Identify which cell holds the provided text, then report its (X, Y) central coordinate. 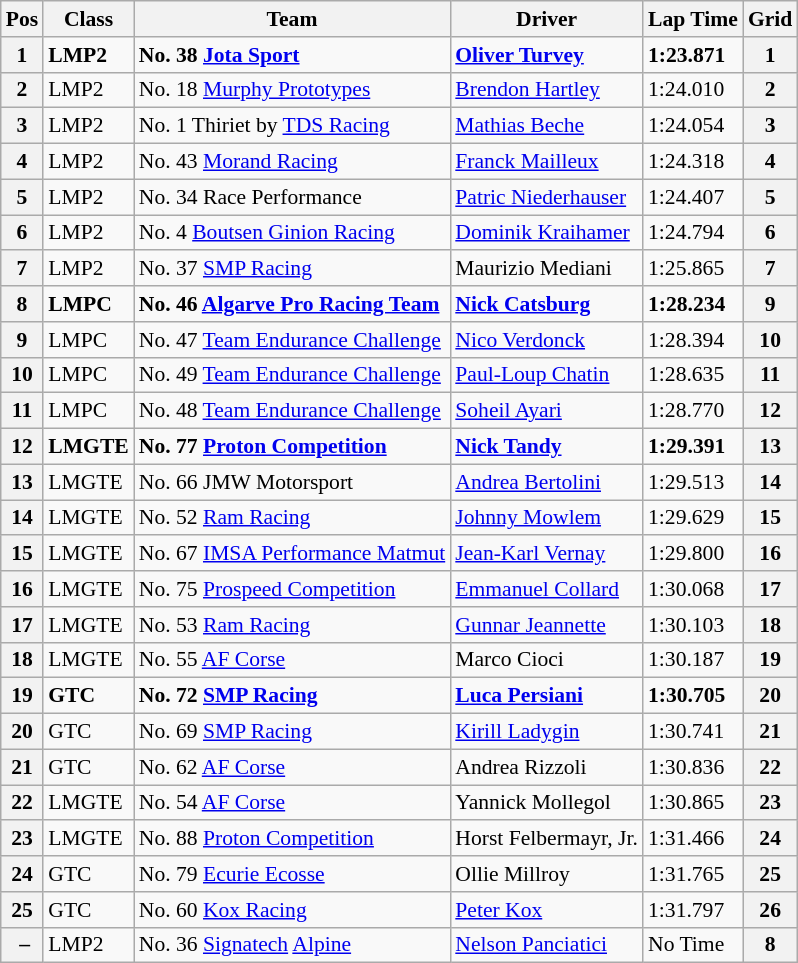
No. 67 IMSA Performance Matmut (292, 554)
1:23.871 (693, 55)
No. 4 Boutsen Ginion Racing (292, 233)
No Time (693, 945)
Nelson Panciatici (546, 945)
1:31.765 (693, 874)
Johnny Mowlem (546, 518)
Yannick Mollegol (546, 803)
No. 66 JMW Motorsport (292, 482)
Lap Time (693, 19)
1:28.635 (693, 375)
1:31.797 (693, 910)
1:29.629 (693, 518)
No. 77 Proton Competition (292, 447)
1:31.466 (693, 839)
No. 53 Ram Racing (292, 625)
Brendon Hartley (546, 90)
No. 1 Thiriet by TDS Racing (292, 126)
Luca Persiani (546, 696)
No. 38 Jota Sport (292, 55)
Oliver Turvey (546, 55)
1:30.705 (693, 696)
No. 18 Murphy Prototypes (292, 90)
26 (770, 910)
1:30.836 (693, 767)
Ollie Millroy (546, 874)
No. 75 Prospeed Competition (292, 589)
1:28.770 (693, 411)
Nick Tandy (546, 447)
Class (88, 19)
1:28.234 (693, 304)
Andrea Bertolini (546, 482)
No. 60 Kox Racing (292, 910)
Team (292, 19)
Dominik Kraihamer (546, 233)
Driver (546, 19)
Horst Felbermayr, Jr. (546, 839)
No. 62 AF Corse (292, 767)
Pos (22, 19)
No. 34 Race Performance (292, 197)
Soheil Ayari (546, 411)
No. 49 Team Endurance Challenge (292, 375)
Maurizio Mediani (546, 269)
Emmanuel Collard (546, 589)
No. 52 Ram Racing (292, 518)
No. 46 Algarve Pro Racing Team (292, 304)
1:29.513 (693, 482)
Franck Mailleux (546, 162)
No. 72 SMP Racing (292, 696)
1:29.800 (693, 554)
1:30.865 (693, 803)
No. 47 Team Endurance Challenge (292, 340)
1:30.068 (693, 589)
No. 55 AF Corse (292, 660)
Peter Kox (546, 910)
No. 43 Morand Racing (292, 162)
No. 88 Proton Competition (292, 839)
1:24.318 (693, 162)
Nick Catsburg (546, 304)
Gunnar Jeannette (546, 625)
1:24.010 (693, 90)
Nico Verdonck (546, 340)
1:30.741 (693, 732)
No. 54 AF Corse (292, 803)
1:30.103 (693, 625)
No. 37 SMP Racing (292, 269)
Andrea Rizzoli (546, 767)
– (22, 945)
No. 36 Signatech Alpine (292, 945)
1:24.407 (693, 197)
No. 69 SMP Racing (292, 732)
Mathias Beche (546, 126)
1:24.794 (693, 233)
Jean-Karl Vernay (546, 554)
Patric Niederhauser (546, 197)
1:24.054 (693, 126)
No. 79 Ecurie Ecosse (292, 874)
No. 48 Team Endurance Challenge (292, 411)
Paul-Loup Chatin (546, 375)
1:29.391 (693, 447)
1:30.187 (693, 660)
Grid (770, 19)
1:28.394 (693, 340)
Marco Cioci (546, 660)
Kirill Ladygin (546, 732)
1:25.865 (693, 269)
